Determine the [x, y] coordinate at the center of the cell enclosing the given text.  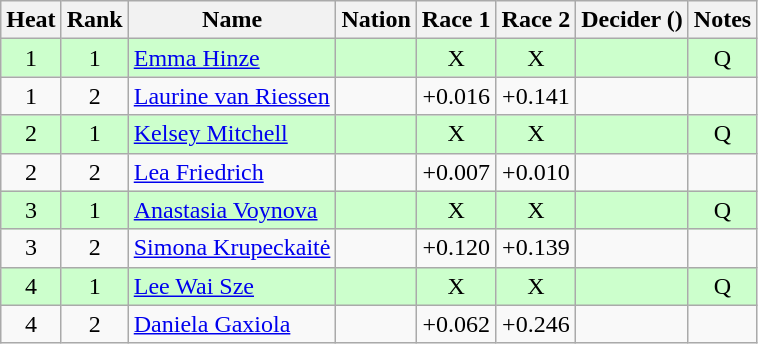
Laurine van Riessen [232, 96]
Race 2 [536, 20]
Kelsey Mitchell [232, 134]
Daniela Gaxiola [232, 324]
+0.007 [456, 172]
Emma Hinze [232, 58]
+0.062 [456, 324]
Rank [94, 20]
+0.016 [456, 96]
+0.246 [536, 324]
Lea Friedrich [232, 172]
+0.141 [536, 96]
Notes [722, 20]
+0.120 [456, 248]
Anastasia Voynova [232, 210]
Simona Krupeckaitė [232, 248]
Nation [376, 20]
Decider () [632, 20]
Name [232, 20]
Heat [31, 20]
Lee Wai Sze [232, 286]
Race 1 [456, 20]
+0.139 [536, 248]
+0.010 [536, 172]
